For the text-containing cell, return its midpoint in [X, Y] coordinate format. 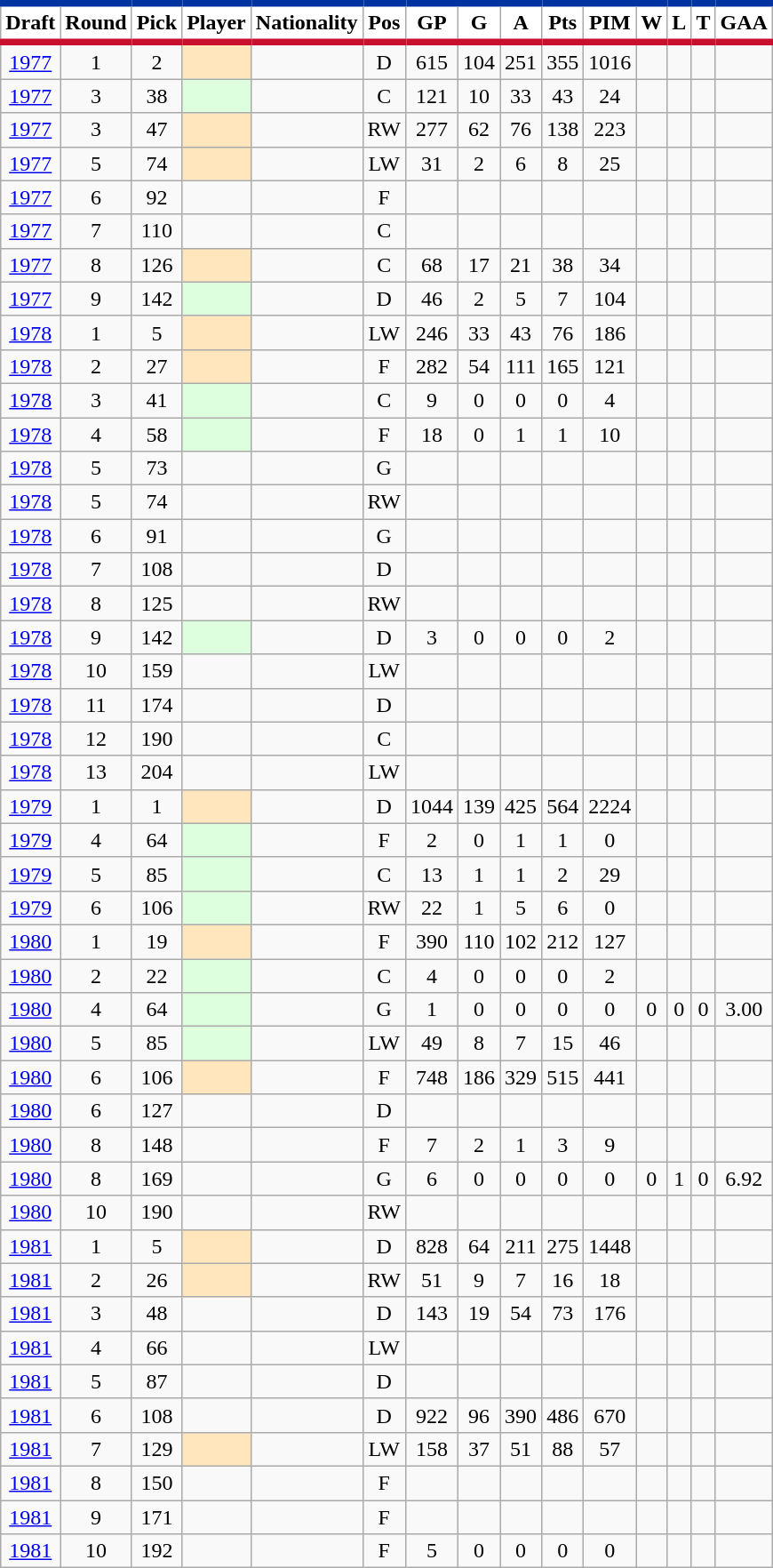
129 [156, 1449]
275 [563, 1246]
49 [432, 1044]
12 [96, 739]
1016 [610, 60]
68 [432, 265]
Nationality [307, 23]
Round [96, 23]
62 [480, 130]
355 [563, 60]
158 [432, 1449]
441 [610, 1077]
T [704, 23]
169 [156, 1179]
15 [563, 1044]
922 [432, 1415]
329 [521, 1077]
91 [156, 536]
Pick [156, 23]
212 [563, 941]
171 [156, 1517]
47 [156, 130]
Pts [563, 23]
828 [432, 1246]
87 [156, 1381]
L [679, 23]
159 [156, 671]
Player [217, 23]
615 [432, 60]
748 [432, 1077]
174 [156, 705]
25 [610, 164]
246 [432, 332]
34 [610, 265]
515 [563, 1077]
139 [480, 806]
GP [432, 23]
486 [563, 1415]
223 [610, 130]
58 [156, 435]
21 [521, 265]
1044 [432, 806]
GAA [744, 23]
92 [156, 197]
125 [156, 604]
88 [563, 1449]
48 [156, 1314]
192 [156, 1551]
16 [563, 1280]
37 [480, 1449]
251 [521, 60]
1448 [610, 1246]
211 [521, 1246]
138 [563, 130]
A [521, 23]
670 [610, 1415]
165 [563, 366]
PIM [610, 23]
176 [610, 1314]
126 [156, 265]
143 [432, 1314]
111 [521, 366]
425 [521, 806]
29 [610, 874]
282 [432, 366]
150 [156, 1483]
27 [156, 366]
2224 [610, 806]
41 [156, 400]
102 [521, 941]
96 [480, 1415]
6.92 [744, 1179]
204 [156, 772]
17 [480, 265]
66 [156, 1348]
277 [432, 130]
W [652, 23]
3.00 [744, 1010]
31 [432, 164]
57 [610, 1449]
564 [563, 806]
11 [96, 705]
Pos [384, 23]
24 [610, 96]
Draft [30, 23]
26 [156, 1280]
148 [156, 1145]
